From the cell containing the given text, extract its center point as (x, y) coordinate. 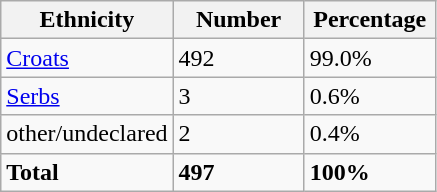
492 (238, 58)
Ethnicity (87, 20)
2 (238, 134)
Croats (87, 58)
100% (370, 172)
3 (238, 96)
Serbs (87, 96)
99.0% (370, 58)
Percentage (370, 20)
0.6% (370, 96)
497 (238, 172)
Total (87, 172)
0.4% (370, 134)
other/undeclared (87, 134)
Number (238, 20)
